From the cell containing the given text, extract its center point as (x, y) coordinate. 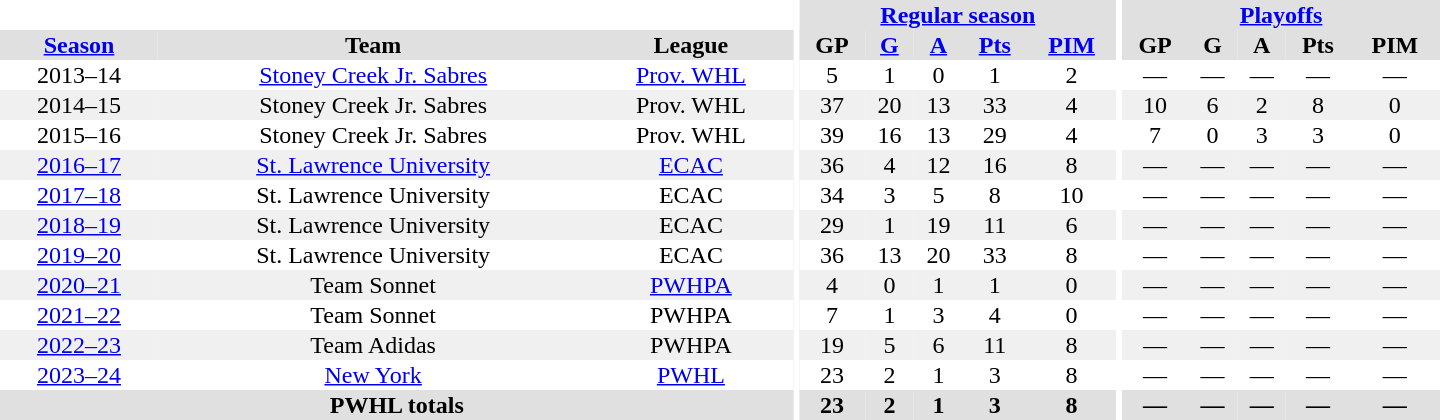
2015–16 (79, 135)
PWHL totals (396, 405)
39 (832, 135)
2021–22 (79, 315)
New York (373, 375)
Regular season (958, 15)
2014–15 (79, 105)
Team (373, 45)
2023–24 (79, 375)
Season (79, 45)
Playoffs (1281, 15)
12 (938, 165)
2019–20 (79, 255)
PWHL (690, 375)
34 (832, 195)
2017–18 (79, 195)
2022–23 (79, 345)
Team Adidas (373, 345)
2016–17 (79, 165)
League (690, 45)
2020–21 (79, 285)
2013–14 (79, 75)
37 (832, 105)
2018–19 (79, 225)
